From the cell containing the given text, extract its center point as [X, Y] coordinate. 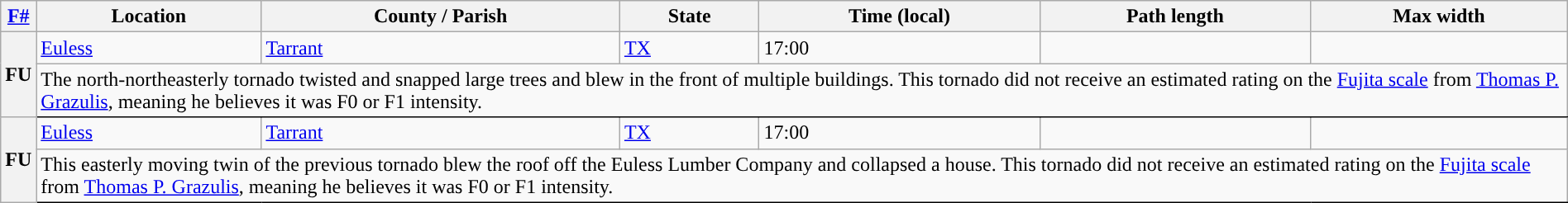
State [690, 17]
Max width [1439, 17]
Location [149, 17]
Path length [1175, 17]
County / Parish [441, 17]
Time (local) [900, 17]
F# [18, 17]
